Scan for the cell matching the given text and deliver its (x, y) coordinate at center. 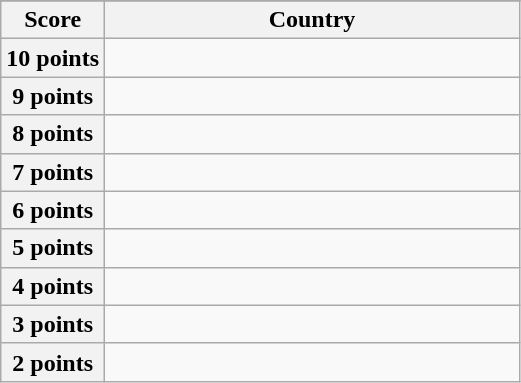
4 points (53, 286)
6 points (53, 210)
5 points (53, 248)
9 points (53, 96)
10 points (53, 58)
Country (312, 20)
8 points (53, 134)
Score (53, 20)
2 points (53, 362)
3 points (53, 324)
7 points (53, 172)
